For the text-containing cell, return its midpoint in [x, y] coordinate format. 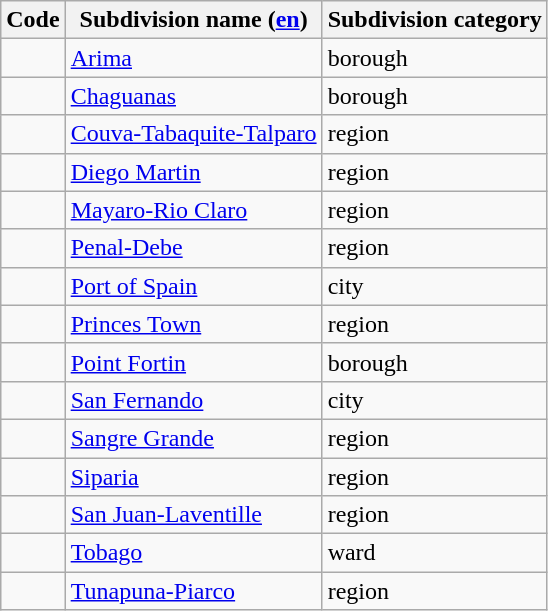
ward [434, 553]
Princes Town [194, 324]
Siparia [194, 477]
Subdivision category [434, 20]
Point Fortin [194, 362]
Tobago [194, 553]
San Fernando [194, 400]
Subdivision name (en) [194, 20]
Port of Spain [194, 286]
Diego Martin [194, 172]
Mayaro-Rio Claro [194, 210]
Couva-Tabaquite-Talparo [194, 134]
Arima [194, 58]
Penal-Debe [194, 248]
Tunapuna-Piarco [194, 591]
Code [33, 20]
Sangre Grande [194, 438]
San Juan-Laventille [194, 515]
Chaguanas [194, 96]
